Locate the cell with the specified text and output its [X, Y] center coordinate. 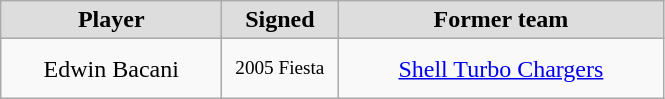
Shell Turbo Chargers [501, 69]
Signed [280, 20]
Player [112, 20]
Edwin Bacani [112, 69]
2005 Fiesta [280, 69]
Former team [501, 20]
